Provide the [X, Y] coordinate of the cell's center where the given text is located.  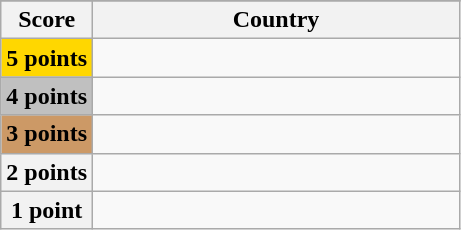
2 points [47, 172]
Score [47, 20]
3 points [47, 134]
4 points [47, 96]
1 point [47, 210]
5 points [47, 58]
Country [276, 20]
